Search for the cell housing the specified text and yield its (X, Y) center coordinate. 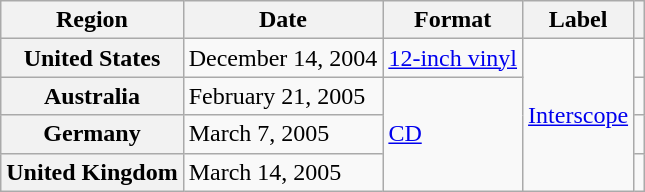
Date (283, 20)
February 21, 2005 (283, 96)
Germany (92, 134)
CD (453, 134)
Australia (92, 96)
Interscope (578, 115)
Label (578, 20)
12-inch vinyl (453, 58)
Format (453, 20)
United States (92, 58)
Region (92, 20)
March 14, 2005 (283, 172)
United Kingdom (92, 172)
March 7, 2005 (283, 134)
December 14, 2004 (283, 58)
